Identify which cell holds the provided text, then report its [x, y] central coordinate. 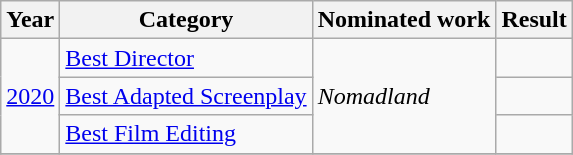
Nominated work [404, 20]
Best Film Editing [186, 134]
Result [534, 20]
2020 [30, 96]
Best Director [186, 58]
Nomadland [404, 96]
Best Adapted Screenplay [186, 96]
Year [30, 20]
Category [186, 20]
